Identify which cell holds the provided text, then report its (x, y) central coordinate. 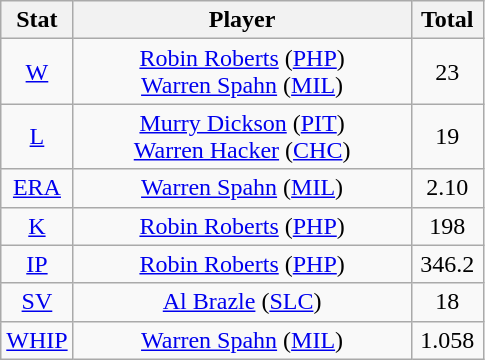
L (37, 136)
Total (447, 20)
18 (447, 302)
23 (447, 72)
Stat (37, 20)
IP (37, 264)
346.2 (447, 264)
Robin Roberts (PHP)Warren Spahn (MIL) (242, 72)
Player (242, 20)
Murry Dickson (PIT)Warren Hacker (CHC) (242, 136)
WHIP (37, 340)
W (37, 72)
198 (447, 226)
K (37, 226)
ERA (37, 188)
1.058 (447, 340)
19 (447, 136)
2.10 (447, 188)
Al Brazle (SLC) (242, 302)
SV (37, 302)
